Identify which cell holds the provided text, then report its [x, y] central coordinate. 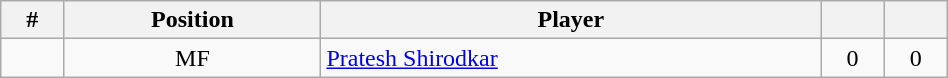
Position [192, 20]
MF [192, 58]
Pratesh Shirodkar [571, 58]
# [32, 20]
Player [571, 20]
